Pinpoint the cell where the given text exists, returning its [X, Y] midpoint coordinate. 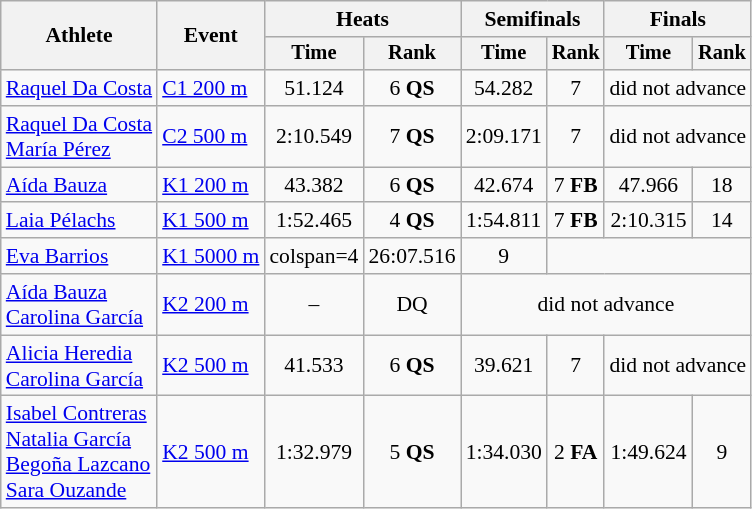
2:09.171 [504, 136]
Laia Pélachs [79, 221]
51.124 [314, 88]
Semifinals [533, 19]
C1 200 m [210, 88]
7 QS [412, 136]
43.382 [314, 185]
4 QS [412, 221]
26:07.516 [412, 256]
K1 500 m [210, 221]
K1 5000 m [210, 256]
Athlete [79, 36]
42.674 [504, 185]
Isabel ContrerasNatalia GarcíaBegoña LazcanoSara Ouzande [79, 452]
1:32.979 [314, 452]
1:52.465 [314, 221]
1:54.811 [504, 221]
Eva Barrios [79, 256]
54.282 [504, 88]
Heats [362, 19]
Raquel Da CostaMaría Pérez [79, 136]
2 FA [576, 452]
Aída Bauza [79, 185]
14 [722, 221]
K1 200 m [210, 185]
colspan=4 [314, 256]
5 QS [412, 452]
47.966 [648, 185]
DQ [412, 304]
2:10.315 [648, 221]
Event [210, 36]
– [314, 304]
K2 200 m [210, 304]
Aída BauzaCarolina García [79, 304]
Raquel Da Costa [79, 88]
Alicia HerediaCarolina García [79, 366]
41.533 [314, 366]
Finals [678, 19]
C2 500 m [210, 136]
1:34.030 [504, 452]
18 [722, 185]
2:10.549 [314, 136]
1:49.624 [648, 452]
39.621 [504, 366]
